Extract the (x, y) coordinate from the center of the cell holding the provided text.  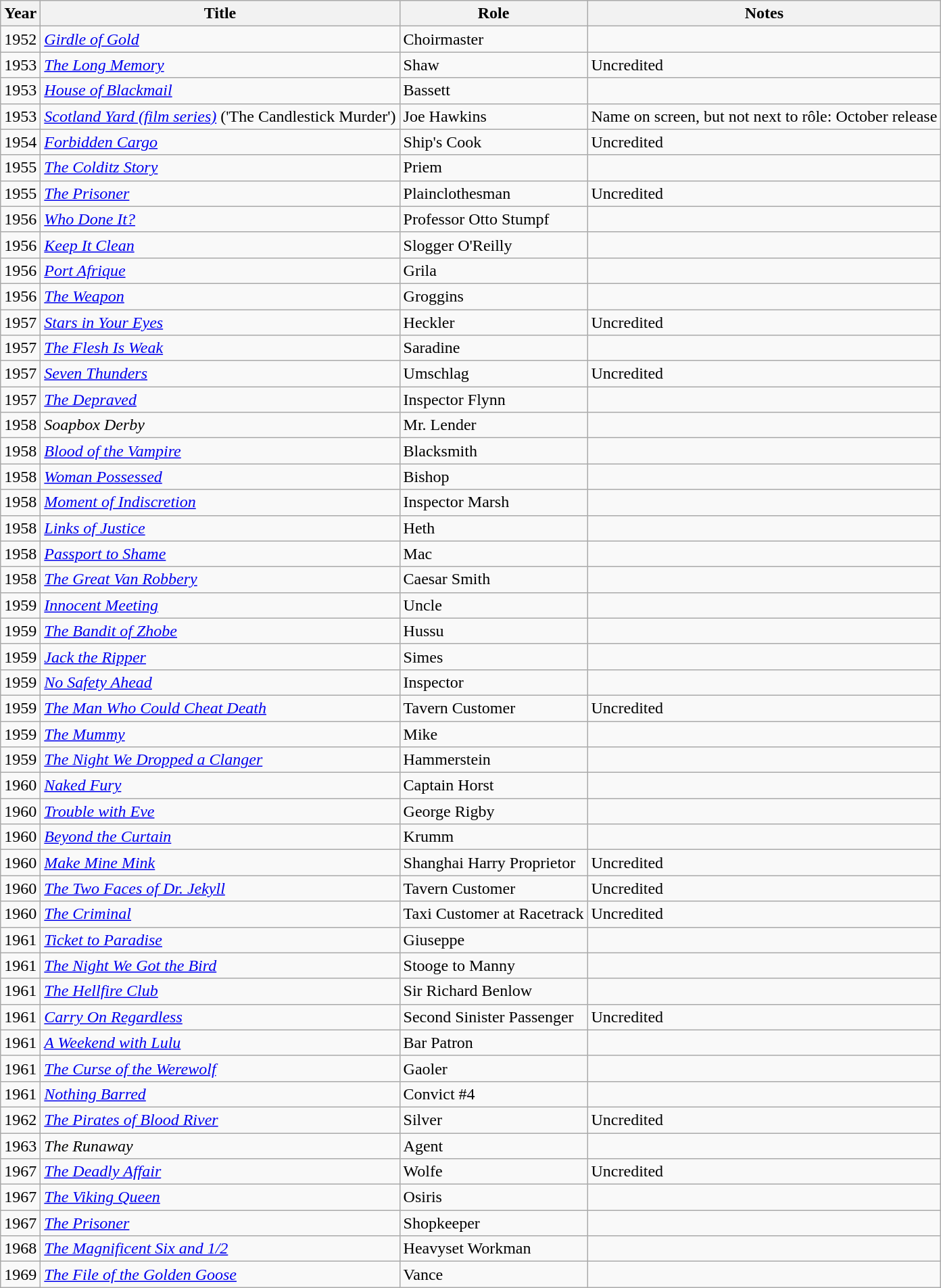
Woman Possessed (220, 477)
Girdle of Gold (220, 39)
Mac (493, 554)
Innocent Meeting (220, 605)
Links of Justice (220, 528)
Krumm (493, 837)
The Night We Dropped a Clanger (220, 760)
Caesar Smith (493, 579)
Captain Horst (493, 786)
Groggins (493, 296)
Grila (493, 270)
1954 (20, 142)
Shaw (493, 65)
Mr. Lender (493, 425)
Scotland Yard (film series) ('The Candlestick Murder') (220, 116)
The Bandit of Zhobe (220, 631)
Hammerstein (493, 760)
Heth (493, 528)
The Hellfire Club (220, 991)
The Depraved (220, 400)
The Magnificent Six and 1/2 (220, 1249)
Hussu (493, 631)
Wolfe (493, 1172)
Umschlag (493, 374)
House of Blackmail (220, 91)
Soapbox Derby (220, 425)
Joe Hawkins (493, 116)
Heavyset Workman (493, 1249)
Jack the Ripper (220, 657)
1969 (20, 1274)
The Long Memory (220, 65)
Vance (493, 1274)
Second Sinister Passenger (493, 1017)
1968 (20, 1249)
Shopkeeper (493, 1223)
A Weekend with Lulu (220, 1043)
Bar Patron (493, 1043)
The Runaway (220, 1146)
Inspector Flynn (493, 400)
Inspector (493, 682)
Keep It Clean (220, 245)
The File of the Golden Goose (220, 1274)
The Two Faces of Dr. Jekyll (220, 888)
The Criminal (220, 914)
Name on screen, but not next to rôle: October release (764, 116)
The Deadly Affair (220, 1172)
1952 (20, 39)
Title (220, 14)
Inspector Marsh (493, 502)
Make Mine Mink (220, 863)
The Viking Queen (220, 1197)
Priem (493, 168)
1963 (20, 1146)
Silver (493, 1120)
Naked Fury (220, 786)
Stars in Your Eyes (220, 323)
The Curse of the Werewolf (220, 1068)
Saradine (493, 348)
Trouble with Eve (220, 811)
The Flesh Is Weak (220, 348)
Mike (493, 734)
Bishop (493, 477)
Role (493, 14)
The Colditz Story (220, 168)
Osiris (493, 1197)
Giuseppe (493, 940)
Notes (764, 14)
Ship's Cook (493, 142)
Sir Richard Benlow (493, 991)
Plainclothesman (493, 193)
The Great Van Robbery (220, 579)
Passport to Shame (220, 554)
The Pirates of Blood River (220, 1120)
Choirmaster (493, 39)
Convict #4 (493, 1094)
Beyond the Curtain (220, 837)
The Man Who Could Cheat Death (220, 708)
No Safety Ahead (220, 682)
Blood of the Vampire (220, 451)
The Weapon (220, 296)
Ticket to Paradise (220, 940)
Carry On Regardless (220, 1017)
Shanghai Harry Proprietor (493, 863)
The Night We Got the Bird (220, 965)
Year (20, 14)
Blacksmith (493, 451)
Gaoler (493, 1068)
Taxi Customer at Racetrack (493, 914)
Uncle (493, 605)
Simes (493, 657)
1962 (20, 1120)
Stooge to Manny (493, 965)
Professor Otto Stumpf (493, 219)
Who Done It? (220, 219)
Seven Thunders (220, 374)
Moment of Indiscretion (220, 502)
Port Afrique (220, 270)
George Rigby (493, 811)
Agent (493, 1146)
Forbidden Cargo (220, 142)
Bassett (493, 91)
Nothing Barred (220, 1094)
Slogger O'Reilly (493, 245)
Heckler (493, 323)
The Mummy (220, 734)
